Find where the given text appears and provide that cell's center as (x, y) coordinate. 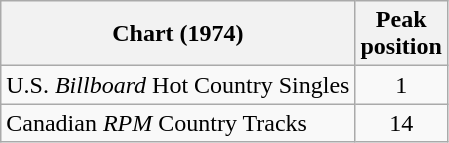
U.S. Billboard Hot Country Singles (178, 85)
Peakposition (401, 34)
Canadian RPM Country Tracks (178, 123)
1 (401, 85)
Chart (1974) (178, 34)
14 (401, 123)
